Return (X, Y) of the center of cell containing provided text 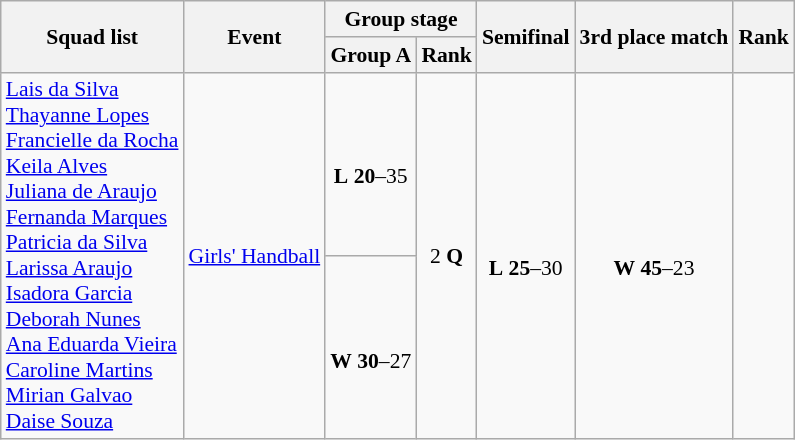
2 Q (446, 256)
L 20–35 (370, 164)
Squad list (92, 36)
Semifinal (526, 36)
W 30–27 (370, 348)
3rd place match (654, 36)
Group stage (401, 19)
Group A (370, 55)
W 45–23 (654, 256)
Girls' Handball (254, 256)
Event (254, 36)
L 25–30 (526, 256)
